Extract the (x, y) coordinate from the center of the cell holding the provided text.  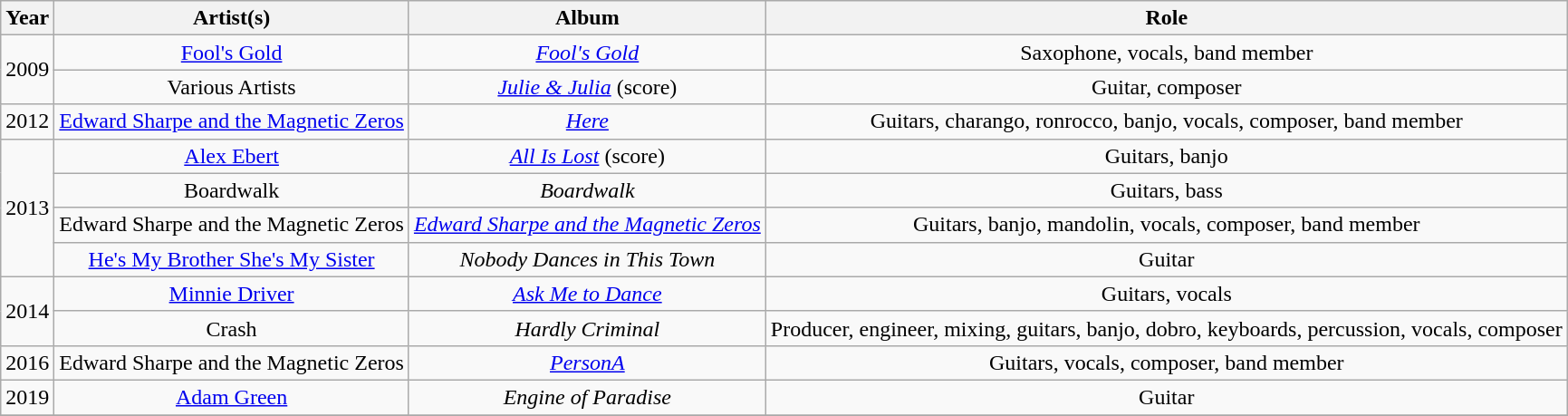
Guitars, vocals, composer, band member (1167, 363)
Guitars, charango, ronrocco, banjo, vocals, composer, band member (1167, 121)
PersonA (587, 363)
Guitar, composer (1167, 87)
Ask Me to Dance (587, 294)
Here (587, 121)
Artist(s) (232, 18)
Year (27, 18)
Saxophone, vocals, band member (1167, 53)
He's My Brother She's My Sister (232, 259)
Role (1167, 18)
2012 (27, 121)
2009 (27, 70)
Album (587, 18)
Hardly Criminal (587, 328)
2016 (27, 363)
Adam Green (232, 397)
2014 (27, 311)
Alex Ebert (232, 156)
Guitars, bass (1167, 190)
Guitars, banjo (1167, 156)
2019 (27, 397)
Julie & Julia (score) (587, 87)
Crash (232, 328)
All Is Lost (score) (587, 156)
Minnie Driver (232, 294)
Guitars, vocals (1167, 294)
2013 (27, 208)
Engine of Paradise (587, 397)
Various Artists (232, 87)
Nobody Dances in This Town (587, 259)
Producer, engineer, mixing, guitars, banjo, dobro, keyboards, percussion, vocals, composer (1167, 328)
Guitars, banjo, mandolin, vocals, composer, band member (1167, 225)
